Detect which cell encompasses the target text, then output its (x, y) center coordinate. 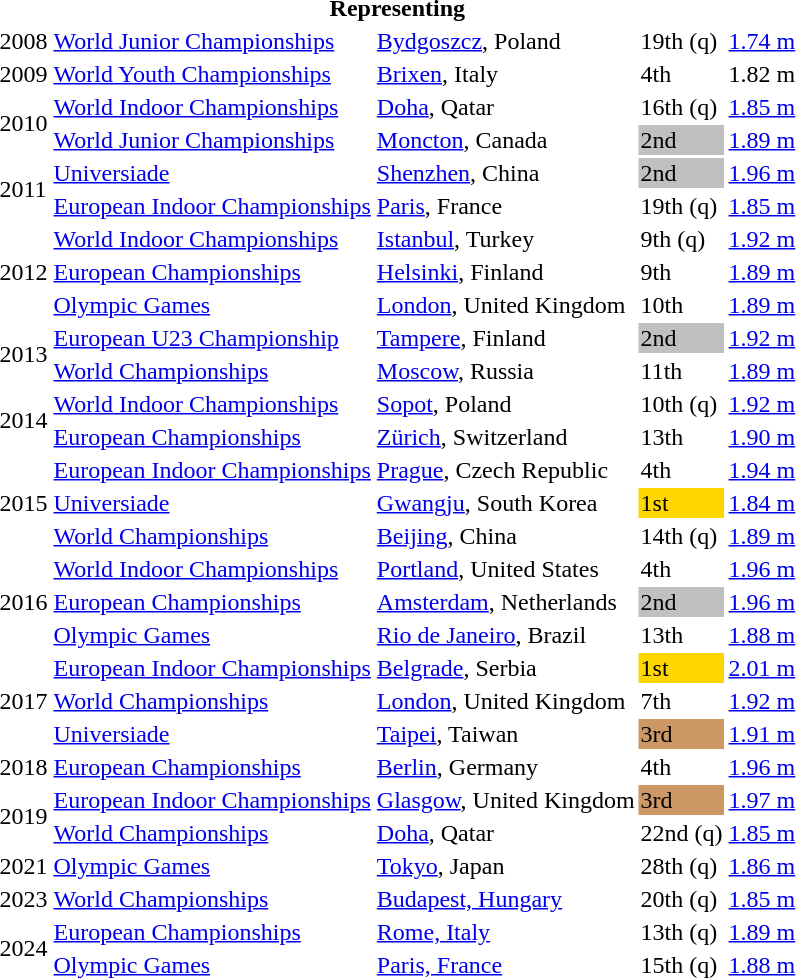
7th (682, 701)
9th (682, 272)
20th (q) (682, 899)
16th (q) (682, 107)
Paris, France (506, 206)
Taipei, Taiwan (506, 734)
European U23 Championship (212, 338)
11th (682, 371)
Rome, Italy (506, 932)
Brixen, Italy (506, 74)
Belgrade, Serbia (506, 668)
Moscow, Russia (506, 371)
Helsinki, Finland (506, 272)
13th (q) (682, 932)
Beijing, China (506, 536)
Istanbul, Turkey (506, 239)
Rio de Janeiro, Brazil (506, 635)
Budapest, Hungary (506, 899)
Prague, Czech Republic (506, 470)
Bydgoszcz, Poland (506, 41)
14th (q) (682, 536)
Berlin, Germany (506, 767)
Gwangju, South Korea (506, 503)
Shenzhen, China (506, 173)
Amsterdam, Netherlands (506, 602)
Glasgow, United Kingdom (506, 800)
Tampere, Finland (506, 338)
Moncton, Canada (506, 140)
Sopot, Poland (506, 404)
Portland, United States (506, 569)
Tokyo, Japan (506, 866)
28th (q) (682, 866)
9th (q) (682, 239)
World Youth Championships (212, 74)
22nd (q) (682, 833)
10th (682, 305)
Zürich, Switzerland (506, 437)
10th (q) (682, 404)
